Determine the (x, y) coordinate at the center of the cell enclosing the given text.  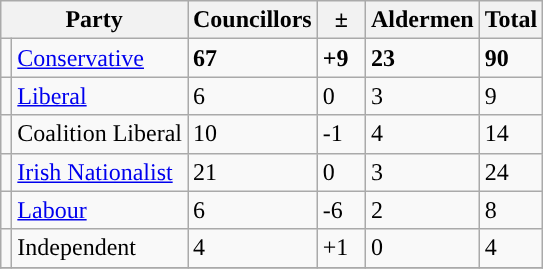
Party (94, 20)
Labour (100, 210)
-6 (341, 210)
24 (511, 172)
2 (422, 210)
+1 (341, 248)
Liberal (100, 96)
67 (253, 58)
21 (253, 172)
Coalition Liberal (100, 134)
14 (511, 134)
+9 (341, 58)
10 (253, 134)
90 (511, 58)
Aldermen (422, 20)
Irish Nationalist (100, 172)
Total (511, 20)
-1 (341, 134)
± (341, 20)
23 (422, 58)
Councillors (253, 20)
Conservative (100, 58)
8 (511, 210)
Independent (100, 248)
9 (511, 96)
